Search for the cell housing the specified text and yield its [X, Y] center coordinate. 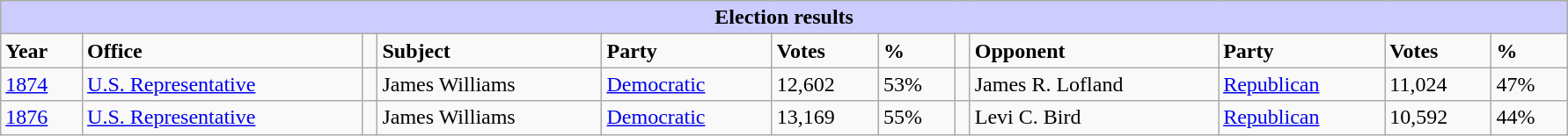
Levi C. Bird [1094, 118]
Year [42, 51]
12,602 [825, 84]
53% [917, 84]
55% [917, 118]
Subject [489, 51]
10,592 [1438, 118]
Election results [785, 18]
47% [1529, 84]
1874 [42, 84]
Opponent [1094, 51]
James R. Lofland [1094, 84]
11,024 [1438, 84]
Office [223, 51]
44% [1529, 118]
1876 [42, 118]
13,169 [825, 118]
